Scan for the cell matching the given text and deliver its [X, Y] coordinate at center. 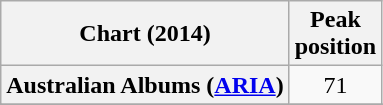
Peakposition [335, 34]
Australian Albums (ARIA) [145, 85]
Chart (2014) [145, 34]
71 [335, 85]
